Determine the [X, Y] coordinate at the center of the cell enclosing the given text.  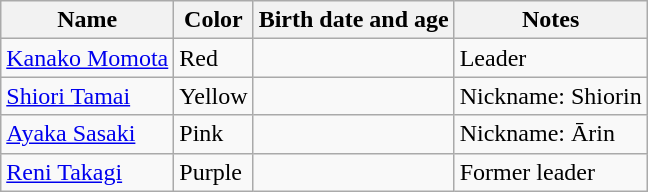
Kanako Momota [88, 58]
Reni Takagi [88, 172]
Nickname: Shiorin [550, 96]
Shiori Tamai [88, 96]
Former leader [550, 172]
Purple [214, 172]
Nickname: Ārin [550, 134]
Birth date and age [354, 20]
Name [88, 20]
Yellow [214, 96]
Red [214, 58]
Color [214, 20]
Pink [214, 134]
Notes [550, 20]
Leader [550, 58]
Ayaka Sasaki [88, 134]
